Capture the cell that displays the provided text and extract its [X, Y] central coordinate. 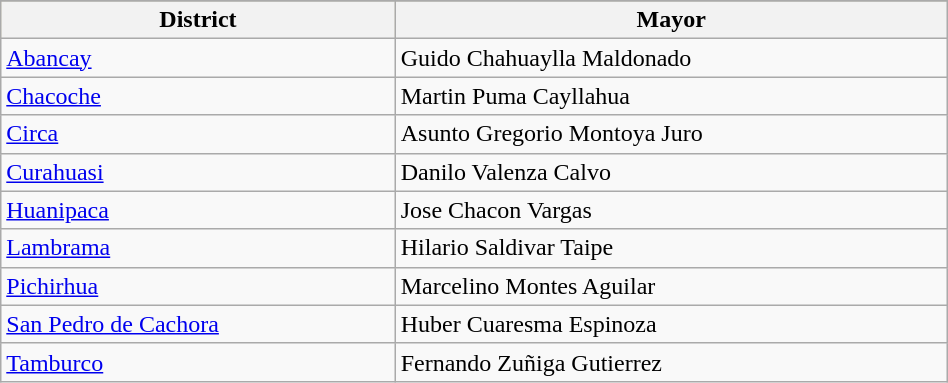
Huber Cuaresma Espinoza [671, 324]
Pichirhua [198, 286]
Martin Puma Cayllahua [671, 96]
Fernando Zuñiga Gutierrez [671, 362]
Hilario Saldivar Taipe [671, 248]
Curahuasi [198, 172]
Marcelino Montes Aguilar [671, 286]
Tamburco [198, 362]
Chacoche [198, 96]
Danilo Valenza Calvo [671, 172]
Huanipaca [198, 210]
Jose Chacon Vargas [671, 210]
Circa [198, 134]
Lambrama [198, 248]
Asunto Gregorio Montoya Juro [671, 134]
Guido Chahuaylla Maldonado [671, 58]
Mayor [671, 20]
San Pedro de Cachora [198, 324]
District [198, 20]
Abancay [198, 58]
